Return (x, y) of the center of cell containing provided text 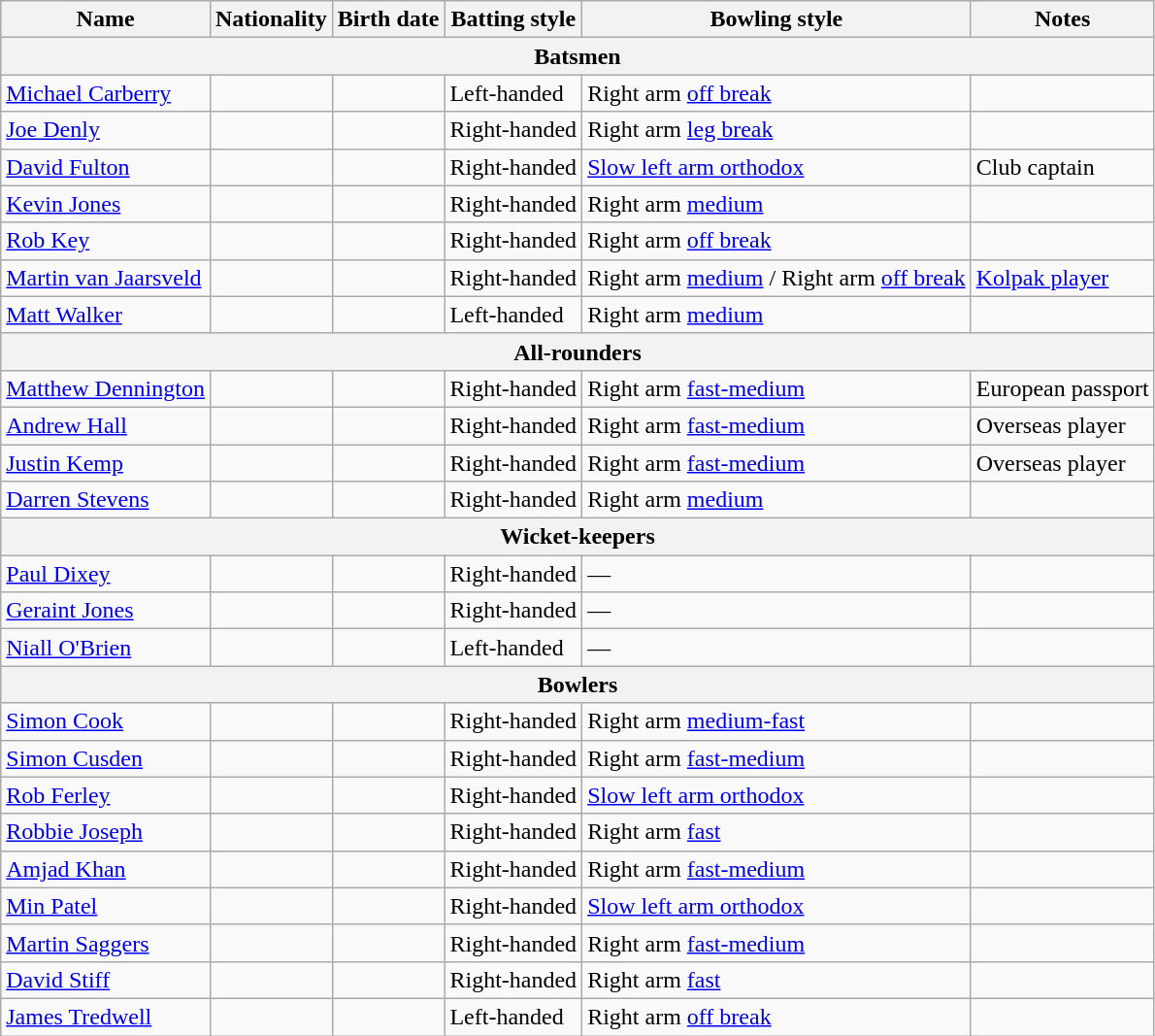
Joe Denly (106, 130)
Right arm medium-fast (776, 721)
Birth date (388, 19)
Name (106, 19)
Wicket-keepers (577, 537)
Justin Kemp (106, 463)
Matt Walker (106, 315)
Simon Cook (106, 721)
Andrew Hall (106, 425)
Amjad Khan (106, 869)
Min Patel (106, 906)
Matthew Dennington (106, 388)
Batsmen (577, 56)
Simon Cusden (106, 758)
European passport (1062, 388)
Batting style (513, 19)
Martin van Jaarsveld (106, 278)
Paul Dixey (106, 574)
Robbie Joseph (106, 832)
Right arm medium / Right arm off break (776, 278)
Right arm leg break (776, 130)
Michael Carberry (106, 93)
Darren Stevens (106, 500)
Rob Ferley (106, 795)
Nationality (271, 19)
Notes (1062, 19)
Bowling style (776, 19)
Rob Key (106, 241)
Niall O'Brien (106, 648)
Martin Saggers (106, 943)
Club captain (1062, 167)
Bowlers (577, 685)
David Fulton (106, 167)
All-rounders (577, 351)
Kevin Jones (106, 204)
James Tredwell (106, 1017)
Kolpak player (1062, 278)
Geraint Jones (106, 611)
David Stiff (106, 980)
